Return the (x, y) coordinate for the center point of the cell that contains the specified text.  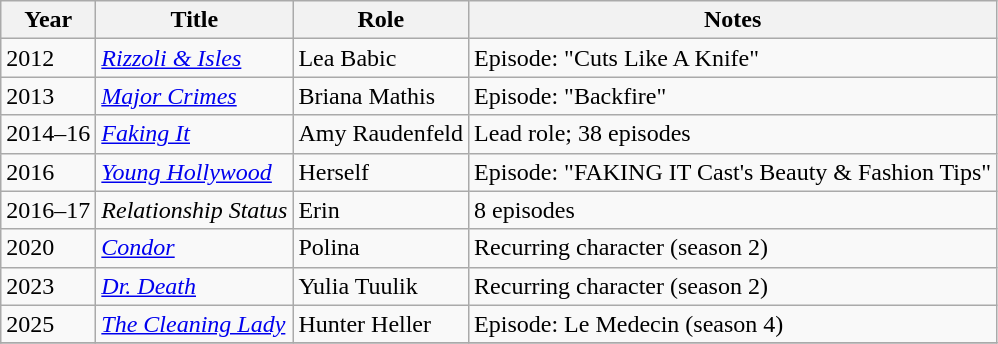
2020 (48, 248)
Episode: "Backfire" (733, 96)
2014–16 (48, 134)
Faking It (194, 134)
Year (48, 20)
2016 (48, 172)
Relationship Status (194, 210)
Erin (381, 210)
Rizzoli & Isles (194, 58)
Polina (381, 248)
8 episodes (733, 210)
Dr. Death (194, 286)
2023 (48, 286)
Yulia Tuulik (381, 286)
Condor (194, 248)
Amy Raudenfeld (381, 134)
Episode: Le Medecin (season 4) (733, 324)
Role (381, 20)
Notes (733, 20)
Episode: "Cuts Like A Knife" (733, 58)
Major Crimes (194, 96)
Lea Babic (381, 58)
Title (194, 20)
2016–17 (48, 210)
Lead role; 38 episodes (733, 134)
Herself (381, 172)
Briana Mathis (381, 96)
Young Hollywood (194, 172)
The Cleaning Lady (194, 324)
2025 (48, 324)
2012 (48, 58)
Hunter Heller (381, 324)
Episode: "FAKING IT Cast's Beauty & Fashion Tips" (733, 172)
2013 (48, 96)
